For the text-containing cell, return its midpoint in [x, y] coordinate format. 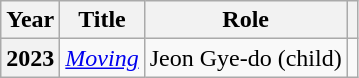
2023 [30, 58]
Title [102, 20]
Role [246, 20]
Jeon Gye-do (child) [246, 58]
Year [30, 20]
Moving [102, 58]
